Search for the cell housing the specified text and yield its (x, y) center coordinate. 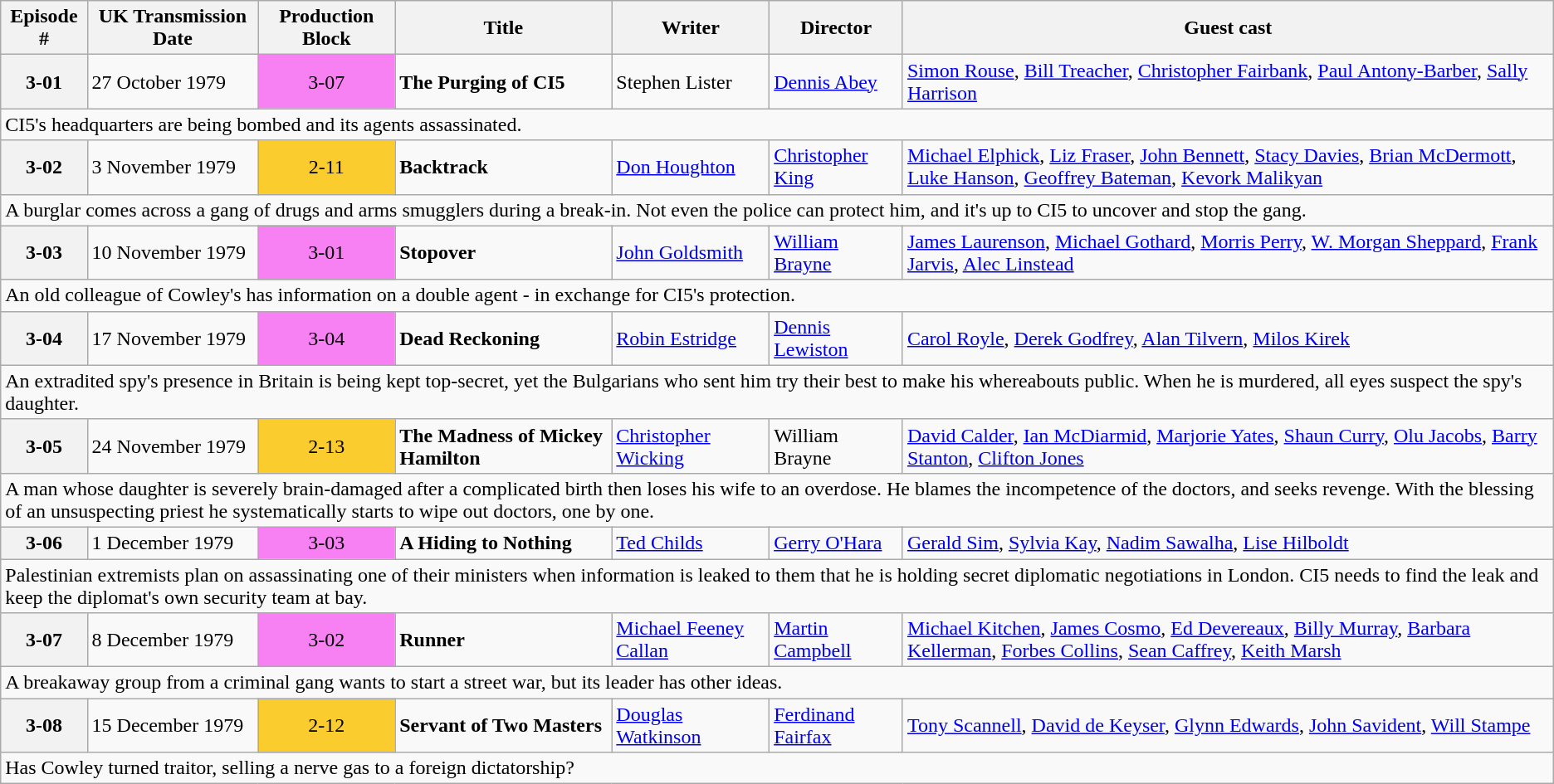
Has Cowley turned traitor, selling a nerve gas to a foreign dictatorship? (777, 768)
Stephen Lister (691, 81)
Writer (691, 28)
15 December 1979 (173, 725)
8 December 1979 (173, 640)
A Hiding to Nothing (503, 543)
Title (503, 28)
10 November 1979 (173, 252)
The Purging of CI5 (503, 81)
Dead Reckoning (503, 338)
Michael Elphick, Liz Fraser, John Bennett, Stacy Davies, Brian McDermott, Luke Hanson, Geoffrey Bateman, Kevork Malikyan (1228, 168)
UK Transmission Date (173, 28)
James Laurenson, Michael Gothard, Morris Perry, W. Morgan Sheppard, Frank Jarvis, Alec Linstead (1228, 252)
Dennis Abey (837, 81)
An old colleague of Cowley's has information on a double agent - in exchange for CI5's protection. (777, 295)
Michael Feeney Callan (691, 640)
Christopher King (837, 168)
CI5's headquarters are being bombed and its agents assassinated. (777, 124)
Production Block (327, 28)
Dennis Lewiston (837, 338)
Martin Campbell (837, 640)
Director (837, 28)
2-12 (327, 725)
Christopher Wicking (691, 446)
17 November 1979 (173, 338)
3-06 (44, 543)
3 November 1979 (173, 168)
Servant of Two Masters (503, 725)
The Madness of Mickey Hamilton (503, 446)
Ted Childs (691, 543)
Stopover (503, 252)
Tony Scannell, David de Keyser, Glynn Edwards, John Savident, Will Stampe (1228, 725)
Gerald Sim, Sylvia Kay, Nadim Sawalha, Lise Hilboldt (1228, 543)
2-11 (327, 168)
3-05 (44, 446)
Don Houghton (691, 168)
Ferdinand Fairfax (837, 725)
24 November 1979 (173, 446)
Backtrack (503, 168)
Gerry O'Hara (837, 543)
David Calder, Ian McDiarmid, Marjorie Yates, Shaun Curry, Olu Jacobs, Barry Stanton, Clifton Jones (1228, 446)
John Goldsmith (691, 252)
2-13 (327, 446)
Runner (503, 640)
1 December 1979 (173, 543)
Carol Royle, Derek Godfrey, Alan Tilvern, Milos Kirek (1228, 338)
Guest cast (1228, 28)
Robin Estridge (691, 338)
Douglas Watkinson (691, 725)
Simon Rouse, Bill Treacher, Christopher Fairbank, Paul Antony-Barber, Sally Harrison (1228, 81)
Episode # (44, 28)
27 October 1979 (173, 81)
Michael Kitchen, James Cosmo, Ed Devereaux, Billy Murray, Barbara Kellerman, Forbes Collins, Sean Caffrey, Keith Marsh (1228, 640)
3-08 (44, 725)
A breakaway group from a criminal gang wants to start a street war, but its leader has other ideas. (777, 683)
